Output the (x, y) coordinate of the center of the cell containing the given text.  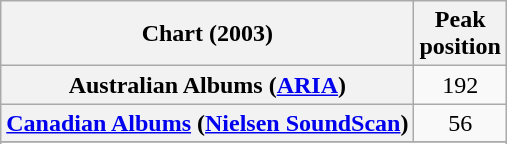
192 (460, 85)
Canadian Albums (Nielsen SoundScan) (208, 123)
Australian Albums (ARIA) (208, 85)
56 (460, 123)
Peakposition (460, 34)
Chart (2003) (208, 34)
